Find where the given text appears and provide that cell's center as [X, Y] coordinate. 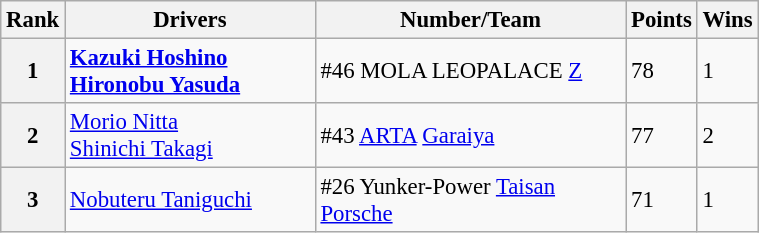
Morio Nitta Shinichi Takagi [190, 136]
71 [662, 200]
77 [662, 136]
Number/Team [470, 20]
Rank [33, 20]
#26 Yunker-Power Taisan Porsche [470, 200]
Wins [728, 20]
Nobuteru Taniguchi [190, 200]
Drivers [190, 20]
#46 MOLA LEOPALACE Z [470, 72]
Kazuki Hoshino Hironobu Yasuda [190, 72]
Points [662, 20]
3 [33, 200]
78 [662, 72]
#43 ARTA Garaiya [470, 136]
